Return the (x, y) coordinate for the center point of the cell that contains the specified text.  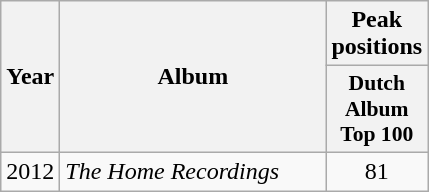
Album (193, 77)
Year (30, 77)
DutchAlbum Top 100 (377, 110)
2012 (30, 171)
81 (377, 171)
Peak positions (377, 34)
The Home Recordings (193, 171)
